Scan for the cell matching the given text and deliver its (x, y) coordinate at center. 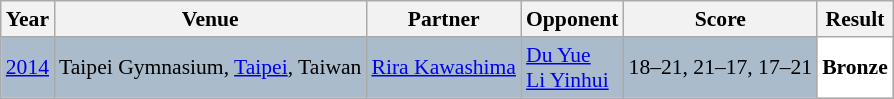
Bronze (855, 68)
Score (721, 19)
Taipei Gymnasium, Taipei, Taiwan (210, 68)
Venue (210, 19)
Partner (444, 19)
18–21, 21–17, 17–21 (721, 68)
Year (28, 19)
Result (855, 19)
Rira Kawashima (444, 68)
2014 (28, 68)
Opponent (572, 19)
Du Yue Li Yinhui (572, 68)
